Capture the cell that displays the provided text and extract its (x, y) central coordinate. 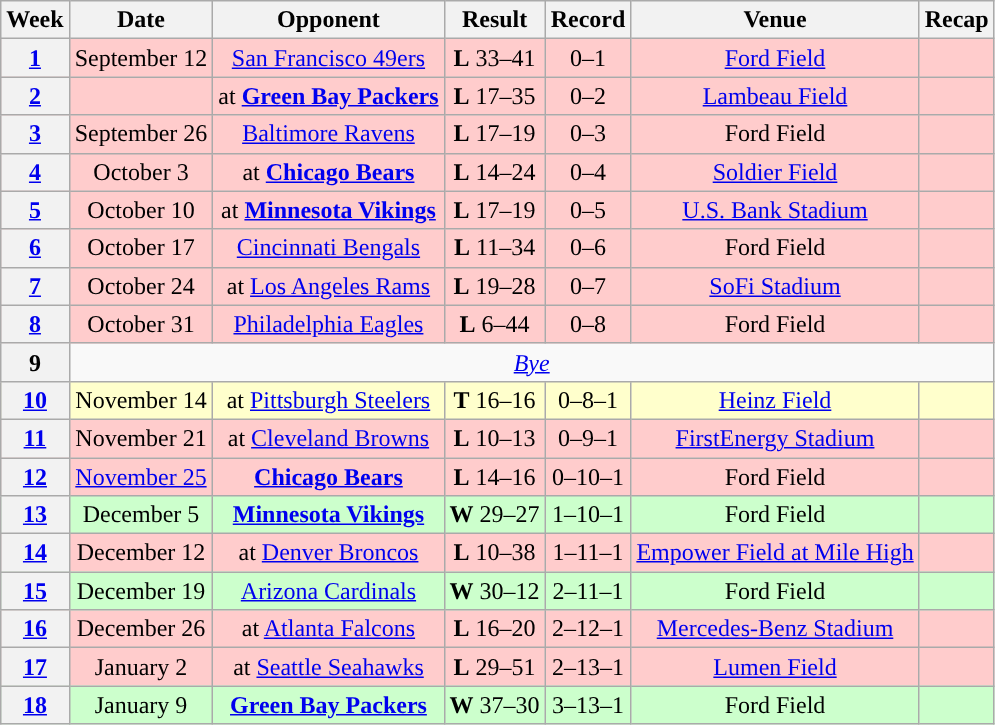
8 (35, 324)
Philadelphia Eagles (328, 324)
6 (35, 248)
San Francisco 49ers (328, 58)
Cincinnati Bengals (328, 248)
W 37–30 (494, 705)
0–9–1 (588, 438)
0–8 (588, 324)
0–7 (588, 286)
October 3 (141, 172)
SoFi Stadium (775, 286)
0–2 (588, 96)
0–1 (588, 58)
Record (588, 20)
Week (35, 20)
Minnesota Vikings (328, 515)
Soldier Field (775, 172)
at Los Angeles Rams (328, 286)
October 24 (141, 286)
Date (141, 20)
1–10–1 (588, 515)
L 19–28 (494, 286)
16 (35, 629)
5 (35, 210)
14 (35, 553)
17 (35, 667)
September 12 (141, 58)
L 6–44 (494, 324)
0–6 (588, 248)
Opponent (328, 20)
T 16–16 (494, 400)
Arizona Cardinals (328, 591)
October 31 (141, 324)
1–11–1 (588, 553)
W 29–27 (494, 515)
L 17–35 (494, 96)
at Chicago Bears (328, 172)
2–12–1 (588, 629)
Green Bay Packers (328, 705)
2 (35, 96)
0–4 (588, 172)
9 (35, 362)
December 26 (141, 629)
W 30–12 (494, 591)
October 10 (141, 210)
at Green Bay Packers (328, 96)
September 26 (141, 134)
Mercedes-Benz Stadium (775, 629)
Recap (956, 20)
at Denver Broncos (328, 553)
L 29–51 (494, 667)
November 25 (141, 477)
0–8–1 (588, 400)
December 5 (141, 515)
January 9 (141, 705)
U.S. Bank Stadium (775, 210)
L 14–24 (494, 172)
L 10–38 (494, 553)
12 (35, 477)
13 (35, 515)
7 (35, 286)
3–13–1 (588, 705)
10 (35, 400)
at Cleveland Browns (328, 438)
0–5 (588, 210)
October 17 (141, 248)
November 21 (141, 438)
at Seattle Seahawks (328, 667)
Bye (532, 362)
0–3 (588, 134)
11 (35, 438)
December 19 (141, 591)
Lumen Field (775, 667)
at Pittsburgh Steelers (328, 400)
Heinz Field (775, 400)
15 (35, 591)
L 14–16 (494, 477)
L 10–13 (494, 438)
L 16–20 (494, 629)
18 (35, 705)
FirstEnergy Stadium (775, 438)
January 2 (141, 667)
Venue (775, 20)
Chicago Bears (328, 477)
November 14 (141, 400)
3 (35, 134)
4 (35, 172)
Baltimore Ravens (328, 134)
2–11–1 (588, 591)
Empower Field at Mile High (775, 553)
0–10–1 (588, 477)
L 33–41 (494, 58)
at Atlanta Falcons (328, 629)
1 (35, 58)
2–13–1 (588, 667)
at Minnesota Vikings (328, 210)
December 12 (141, 553)
Result (494, 20)
L 11–34 (494, 248)
Lambeau Field (775, 96)
